Scan for the cell matching the given text and deliver its [X, Y] coordinate at center. 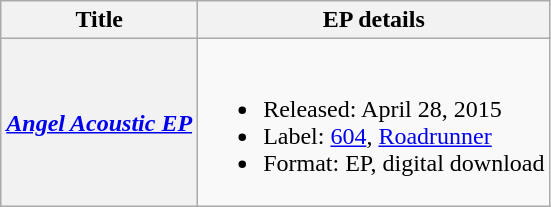
EP details [374, 20]
Title [100, 20]
Angel Acoustic EP [100, 122]
Released: April 28, 2015Label: 604, RoadrunnerFormat: EP, digital download [374, 122]
